Provide the (x, y) coordinate of the cell's center where the given text is located.  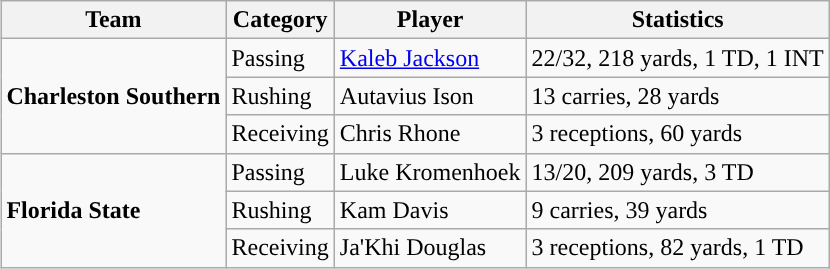
Florida State (114, 210)
13/20, 209 yards, 3 TD (678, 172)
Statistics (678, 20)
13 carries, 28 yards (678, 96)
Team (114, 20)
Player (430, 20)
Kam Davis (430, 210)
Luke Kromenhoek (430, 172)
Kaleb Jackson (430, 58)
3 receptions, 60 yards (678, 134)
Autavius Ison (430, 96)
3 receptions, 82 yards, 1 TD (678, 248)
Chris Rhone (430, 134)
Category (280, 20)
9 carries, 39 yards (678, 210)
22/32, 218 yards, 1 TD, 1 INT (678, 58)
Ja'Khi Douglas (430, 248)
Charleston Southern (114, 96)
